From the cell containing the given text, extract its center point as [X, Y] coordinate. 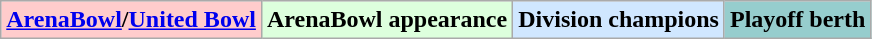
ArenaBowl/United Bowl [132, 20]
Playoff berth [797, 20]
ArenaBowl appearance [386, 20]
Division champions [619, 20]
